Identify which cell holds the provided text, then report its (X, Y) central coordinate. 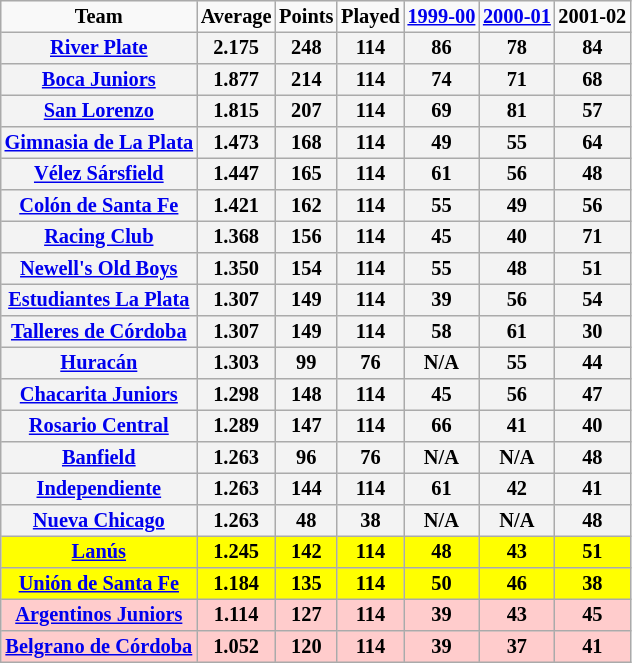
Newell's Old Boys (99, 269)
162 (306, 206)
1.184 (236, 584)
San Lorenzo (99, 111)
168 (306, 143)
Lanús (99, 552)
207 (306, 111)
44 (592, 363)
Chacarita Juniors (99, 395)
Team (99, 17)
148 (306, 395)
1999-00 (442, 17)
Argentinos Juniors (99, 615)
64 (592, 143)
River Plate (99, 48)
69 (442, 111)
Colón de Santa Fe (99, 206)
84 (592, 48)
86 (442, 48)
68 (592, 80)
Racing Club (99, 237)
78 (516, 48)
Gimnasia de La Plata (99, 143)
214 (306, 80)
1.289 (236, 426)
165 (306, 174)
156 (306, 237)
66 (442, 426)
1.303 (236, 363)
142 (306, 552)
1.473 (236, 143)
1.815 (236, 111)
96 (306, 458)
Nueva Chicago (99, 521)
Belgrano de Córdoba (99, 647)
99 (306, 363)
135 (306, 584)
50 (442, 584)
1.877 (236, 80)
Boca Juniors (99, 80)
30 (592, 332)
81 (516, 111)
1.447 (236, 174)
Points (306, 17)
Independiente (99, 489)
2001-02 (592, 17)
Huracán (99, 363)
2.175 (236, 48)
2000-01 (516, 17)
248 (306, 48)
37 (516, 647)
1.350 (236, 269)
147 (306, 426)
1.368 (236, 237)
74 (442, 80)
Estudiantes La Plata (99, 300)
Banfield (99, 458)
47 (592, 395)
154 (306, 269)
Rosario Central (99, 426)
42 (516, 489)
1.298 (236, 395)
Played (370, 17)
Vélez Sársfield (99, 174)
Unión de Santa Fe (99, 584)
54 (592, 300)
Average (236, 17)
58 (442, 332)
1.114 (236, 615)
127 (306, 615)
144 (306, 489)
120 (306, 647)
Talleres de Córdoba (99, 332)
1.245 (236, 552)
1.421 (236, 206)
46 (516, 584)
1.052 (236, 647)
57 (592, 111)
